Find where the given text appears and provide that cell's center as [x, y] coordinate. 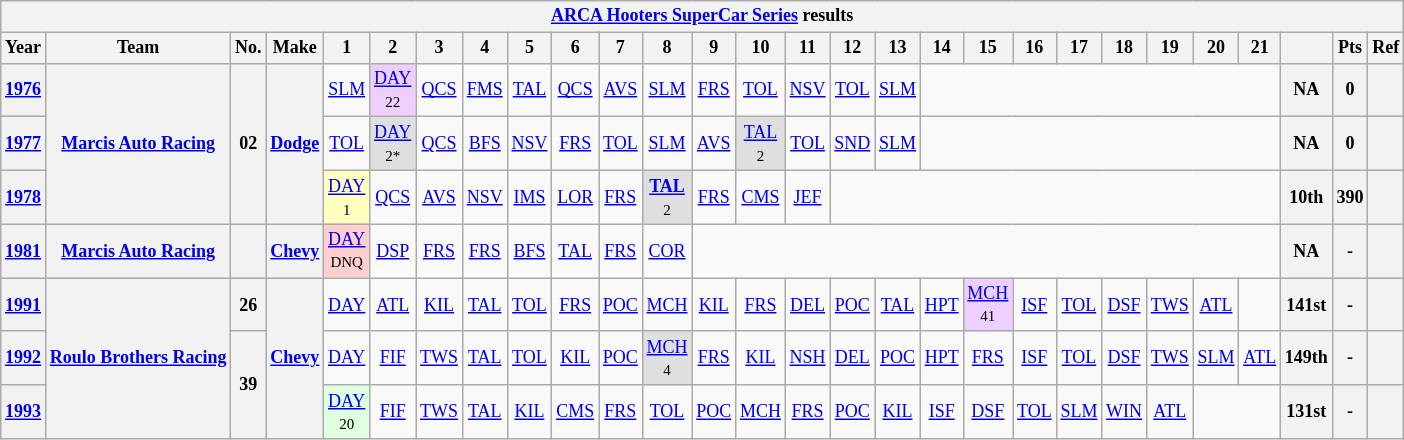
DAY20 [347, 412]
MCH41 [988, 305]
Dodge [295, 144]
Make [295, 48]
DAY22 [393, 90]
NSH [808, 358]
20 [1216, 48]
1981 [24, 251]
1991 [24, 305]
WIN [1124, 412]
DAY2* [393, 144]
DSP [393, 251]
Year [24, 48]
No. [248, 48]
390 [1350, 197]
8 [667, 48]
DAY1 [347, 197]
ARCA Hooters SuperCar Series results [702, 16]
5 [530, 48]
LOR [576, 197]
FMS [484, 90]
16 [1034, 48]
4 [484, 48]
Ref [1386, 48]
17 [1079, 48]
18 [1124, 48]
SND [852, 144]
39 [248, 384]
1978 [24, 197]
6 [576, 48]
2 [393, 48]
1992 [24, 358]
Roulo Brothers Racing [138, 358]
13 [898, 48]
1976 [24, 90]
131st [1306, 412]
IMS [530, 197]
10th [1306, 197]
3 [440, 48]
14 [942, 48]
11 [808, 48]
MCH4 [667, 358]
15 [988, 48]
26 [248, 305]
1 [347, 48]
7 [620, 48]
12 [852, 48]
19 [1170, 48]
1993 [24, 412]
149th [1306, 358]
141st [1306, 305]
JEF [808, 197]
10 [761, 48]
1977 [24, 144]
9 [714, 48]
21 [1260, 48]
DAYDNQ [347, 251]
Team [138, 48]
02 [248, 144]
Pts [1350, 48]
COR [667, 251]
